From the cell containing the given text, extract its center point as [x, y] coordinate. 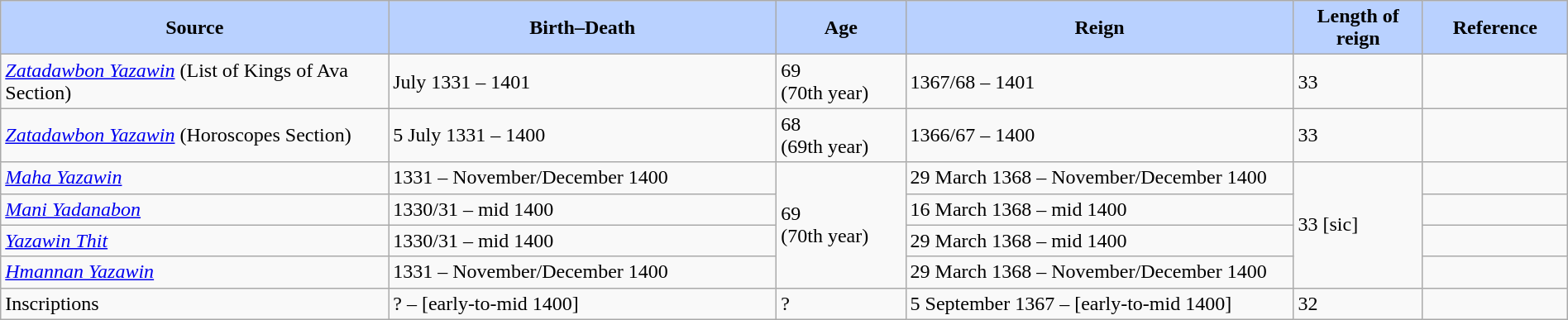
5 September 1367 – [early-to-mid 1400] [1100, 303]
29 March 1368 – mid 1400 [1100, 241]
Mani Yadanabon [195, 209]
July 1331 – 1401 [582, 81]
Birth–Death [582, 28]
Maha Yazawin [195, 178]
Reference [1495, 28]
? – [early-to-mid 1400] [582, 303]
68 (69th year) [841, 136]
1367/68 – 1401 [1100, 81]
1366/67 – 1400 [1100, 136]
33 [sic] [1358, 225]
Zatadawbon Yazawin (List of Kings of Ava Section) [195, 81]
Zatadawbon Yazawin (Horoscopes Section) [195, 136]
16 March 1368 – mid 1400 [1100, 209]
32 [1358, 303]
Hmannan Yazawin [195, 272]
Age [841, 28]
5 July 1331 – 1400 [582, 136]
Inscriptions [195, 303]
? [841, 303]
Reign [1100, 28]
Length of reign [1358, 28]
Yazawin Thit [195, 241]
Source [195, 28]
